Determine the [x, y] coordinate at the center of the cell enclosing the given text.  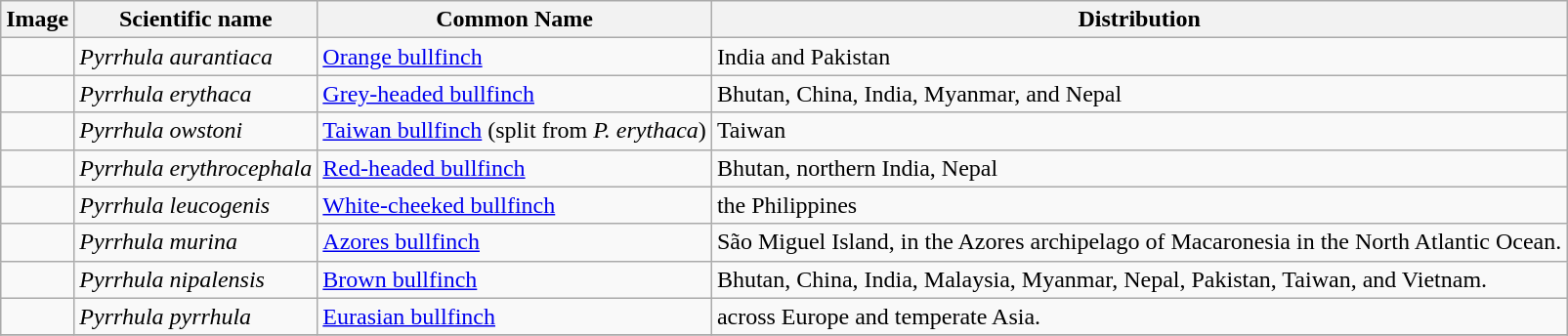
Pyrrhula erythrocephala [195, 168]
São Miguel Island, in the Azores archipelago of Macaronesia in the North Atlantic Ocean. [1139, 242]
Bhutan, China, India, Malaysia, Myanmar, Nepal, Pakistan, Taiwan, and Vietnam. [1139, 279]
the Philippines [1139, 205]
Brown bullfinch [515, 279]
Grey-headed bullfinch [515, 94]
Pyrrhula aurantiaca [195, 57]
Eurasian bullfinch [515, 316]
Common Name [515, 20]
Image [37, 20]
Pyrrhula leucogenis [195, 205]
Distribution [1139, 20]
Bhutan, China, India, Myanmar, and Nepal [1139, 94]
Red-headed bullfinch [515, 168]
Pyrrhula pyrrhula [195, 316]
White-cheeked bullfinch [515, 205]
Scientific name [195, 20]
Pyrrhula murina [195, 242]
Azores bullfinch [515, 242]
India and Pakistan [1139, 57]
Taiwan bullfinch (split from P. erythaca) [515, 131]
Pyrrhula nipalensis [195, 279]
Taiwan [1139, 131]
Bhutan, northern India, Nepal [1139, 168]
across Europe and temperate Asia. [1139, 316]
Orange bullfinch [515, 57]
Pyrrhula erythaca [195, 94]
Pyrrhula owstoni [195, 131]
